Output the (X, Y) coordinate of the center of the cell containing the given text.  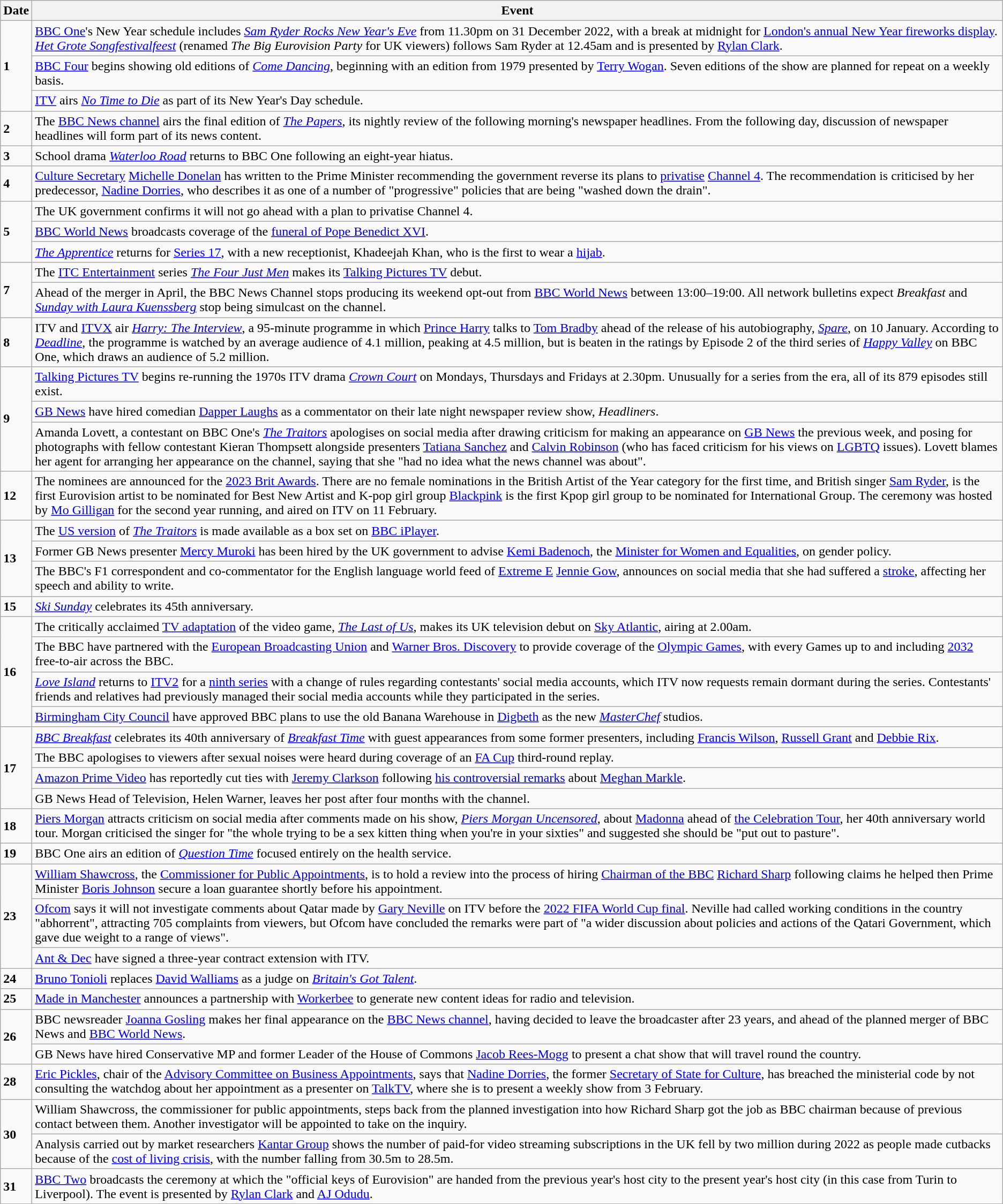
12 (16, 496)
Birmingham City Council have approved BBC plans to use the old Banana Warehouse in Digbeth as the new MasterChef studios. (518, 717)
Event (518, 11)
The Apprentice returns for Series 17, with a new receptionist, Khadeejah Khan, who is the first to wear a hijab. (518, 252)
Bruno Tonioli replaces David Walliams as a judge on Britain's Got Talent. (518, 979)
BBC One airs an edition of Question Time focused entirely on the health service. (518, 854)
ITV airs No Time to Die as part of its New Year's Day schedule. (518, 101)
15 (16, 606)
17 (16, 767)
1 (16, 66)
30 (16, 1134)
The ITC Entertainment series The Four Just Men makes its Talking Pictures TV debut. (518, 272)
13 (16, 558)
The US version of The Traitors is made available as a box set on BBC iPlayer. (518, 531)
The UK government confirms it will not go ahead with a plan to privatise Channel 4. (518, 211)
Ski Sunday celebrates its 45th anniversary. (518, 606)
Made in Manchester announces a partnership with Workerbee to generate new content ideas for radio and television. (518, 999)
19 (16, 854)
GB News Head of Television, Helen Warner, leaves her post after four months with the channel. (518, 799)
24 (16, 979)
28 (16, 1082)
9 (16, 419)
3 (16, 156)
31 (16, 1186)
16 (16, 672)
8 (16, 342)
7 (16, 289)
GB News have hired comedian Dapper Laughs as a commentator on their late night newspaper review show, Headliners. (518, 412)
Amazon Prime Video has reportedly cut ties with Jeremy Clarkson following his controversial remarks about Meghan Markle. (518, 778)
Date (16, 11)
18 (16, 826)
26 (16, 1037)
4 (16, 183)
5 (16, 231)
The critically acclaimed TV adaptation of the video game, The Last of Us, makes its UK television debut on Sky Atlantic, airing at 2.00am. (518, 627)
The BBC apologises to viewers after sexual noises were heard during coverage of an FA Cup third-round replay. (518, 757)
Ant & Dec have signed a three-year contract extension with ITV. (518, 958)
School drama Waterloo Road returns to BBC One following an eight-year hiatus. (518, 156)
23 (16, 916)
2 (16, 129)
25 (16, 999)
BBC World News broadcasts coverage of the funeral of Pope Benedict XVI. (518, 231)
